Find where the given text appears and provide that cell's center as (x, y) coordinate. 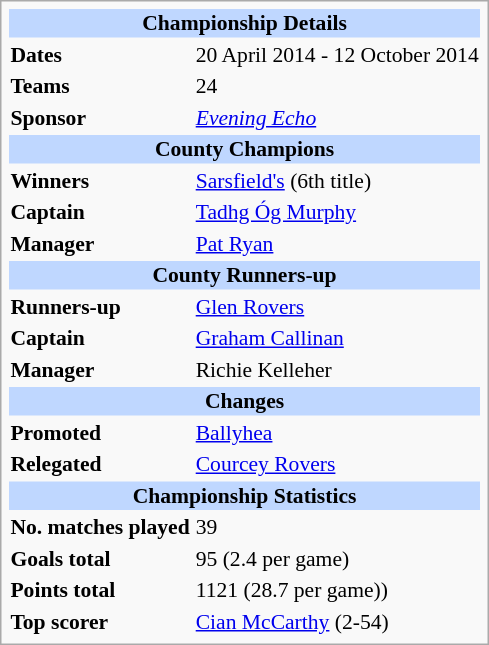
Glen Rovers (337, 306)
Winners (100, 180)
Pat Ryan (337, 243)
Teams (100, 86)
39 (337, 527)
Relegated (100, 464)
Courcey Rovers (337, 464)
Promoted (100, 432)
Graham Callinan (337, 338)
1121 (28.7 per game)) (337, 590)
No. matches played (100, 527)
20 April 2014 - 12 October 2014 (337, 54)
Championship Statistics (244, 495)
Runners-up (100, 306)
Changes (244, 401)
Cian McCarthy (2-54) (337, 621)
Tadhg Óg Murphy (337, 212)
Top scorer (100, 621)
Championship Details (244, 23)
24 (337, 86)
95 (2.4 per game) (337, 558)
County Runners-up (244, 275)
Richie Kelleher (337, 369)
Points total (100, 590)
County Champions (244, 149)
Ballyhea (337, 432)
Sponsor (100, 117)
Dates (100, 54)
Evening Echo (337, 117)
Goals total (100, 558)
Sarsfield's (6th title) (337, 180)
